Pinpoint the cell where the given text exists, returning its [X, Y] midpoint coordinate. 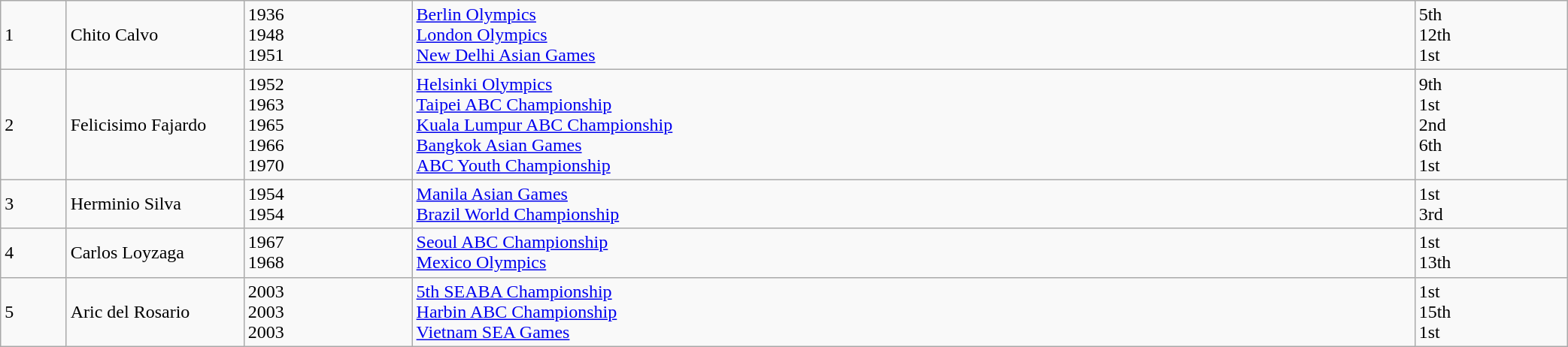
1st15th1st [1491, 312]
200320032003 [328, 312]
19541954 [328, 204]
Manila Asian GamesBrazil World Championship [913, 204]
2 [33, 125]
Helsinki OlympicsTaipei ABC ChampionshipKuala Lumpur ABC ChampionshipBangkok Asian GamesABC Youth Championship [913, 125]
1st13th [1491, 252]
1st3rd [1491, 204]
Carlos Loyzaga [155, 252]
Seoul ABC ChampionshipMexico Olympics [913, 252]
19521963196519661970 [328, 125]
19671968 [328, 252]
Aric del Rosario [155, 312]
193619481951 [328, 35]
3 [33, 204]
Herminio Silva [155, 204]
4 [33, 252]
5th12th1st [1491, 35]
1 [33, 35]
9th1st2nd6th1st [1491, 125]
Chito Calvo [155, 35]
Felicisimo Fajardo [155, 125]
Berlin OlympicsLondon OlympicsNew Delhi Asian Games [913, 35]
5 [33, 312]
5th SEABA ChampionshipHarbin ABC ChampionshipVietnam SEA Games [913, 312]
